Locate the cell with the specified text and output its [X, Y] center coordinate. 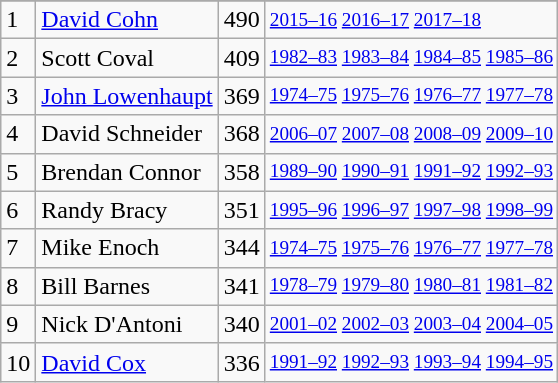
2006–07 2007–08 2008–09 2009–10 [411, 134]
2001–02 2002–03 2003–04 2004–05 [411, 324]
409 [242, 58]
Nick D'Antoni [127, 324]
2015–16 2016–17 2017–18 [411, 20]
David Cox [127, 362]
490 [242, 20]
Brendan Connor [127, 172]
369 [242, 96]
5 [18, 172]
2 [18, 58]
344 [242, 248]
8 [18, 286]
Scott Coval [127, 58]
341 [242, 286]
10 [18, 362]
3 [18, 96]
336 [242, 362]
Bill Barnes [127, 286]
1989–90 1990–91 1991–92 1992–93 [411, 172]
David Cohn [127, 20]
1995–96 1996–97 1997–98 1998–99 [411, 210]
351 [242, 210]
7 [18, 248]
Randy Bracy [127, 210]
1982–83 1983–84 1984–85 1985–86 [411, 58]
9 [18, 324]
358 [242, 172]
6 [18, 210]
1978–79 1979–80 1980–81 1981–82 [411, 286]
368 [242, 134]
David Schneider [127, 134]
John Lowenhaupt [127, 96]
1991–92 1992–93 1993–94 1994–95 [411, 362]
1 [18, 20]
Mike Enoch [127, 248]
340 [242, 324]
4 [18, 134]
